Pinpoint the cell where the given text exists, returning its (x, y) midpoint coordinate. 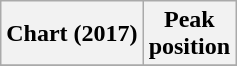
Peakposition (189, 34)
Chart (2017) (72, 34)
